Identify which cell holds the provided text, then report its [x, y] central coordinate. 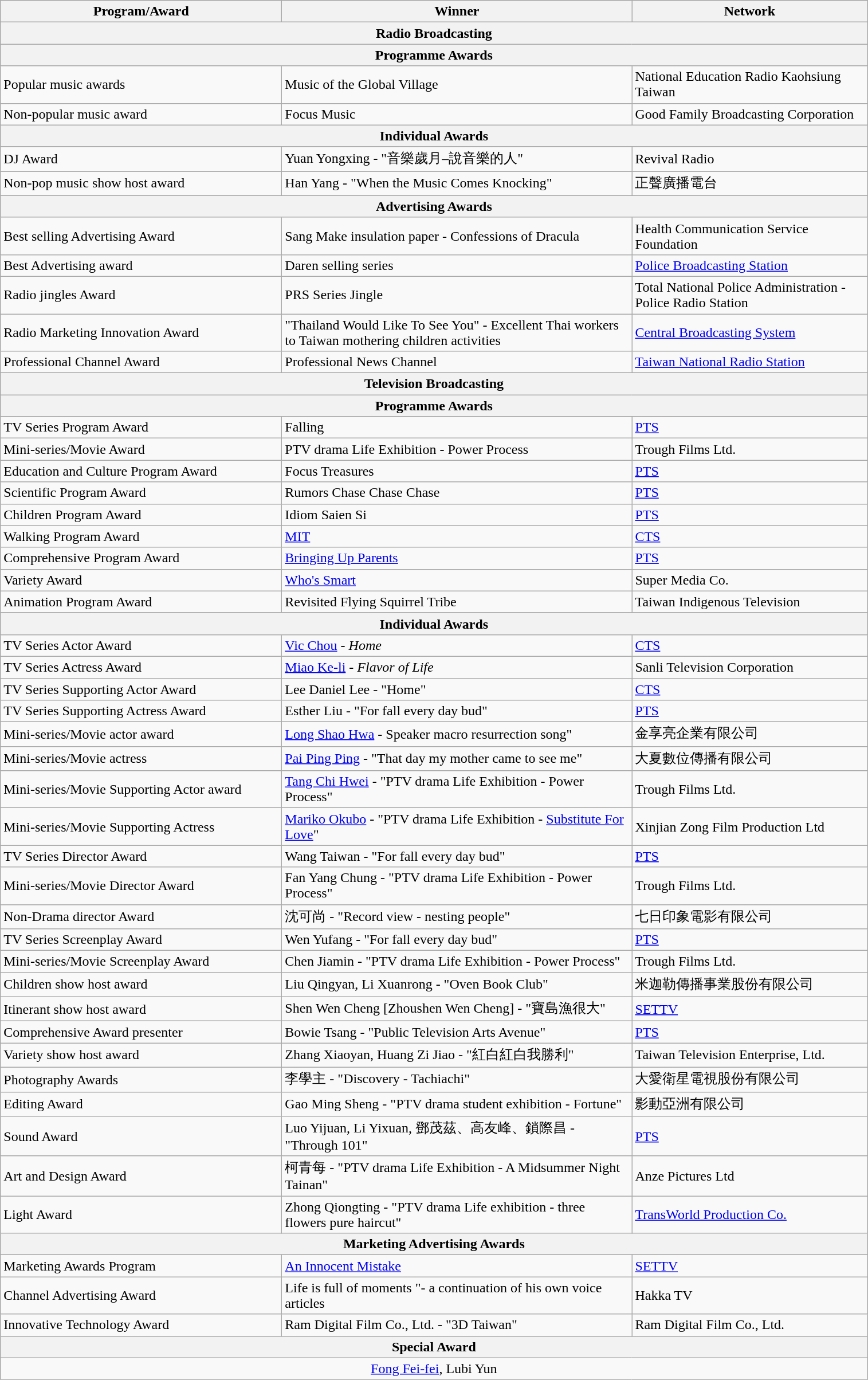
Scientific Program Award [141, 493]
Rumors Chase Chase Chase [457, 493]
Life is full of moments "- a continuation of his own voice articles [457, 1295]
Sound Award [141, 1136]
Professional Channel Award [141, 362]
Idiom Saien Si [457, 515]
正聲廣播電台 [749, 183]
沈可尚 - "Record view - nesting people" [457, 917]
大夏數位傳播有限公司 [749, 759]
Innovative Technology Award [141, 1325]
DJ Award [141, 159]
影動亞洲有限公司 [749, 1104]
七日印象電影有限公司 [749, 917]
Variety Award [141, 580]
Fong Fei-fei, Lubi Yun [434, 1369]
Walking Program Award [141, 536]
Shen Wen Cheng [Zhoushen Wen Cheng] - "寶島漁很大" [457, 1009]
Long Shao Hwa - Speaker macro resurrection song" [457, 735]
Animation Program Award [141, 602]
Vic Chou - Home [457, 645]
Editing Award [141, 1104]
Xinjian Zong Film Production Ltd [749, 826]
Ram Digital Film Co., Ltd. - "3D Taiwan" [457, 1325]
Focus Music [457, 114]
Yuan Yongxing - "音樂歲月–說音樂的人" [457, 159]
Itinerant show host award [141, 1009]
Gao Ming Sheng - "PTV drama student exhibition - Fortune" [457, 1104]
MIT [457, 536]
李學主 - "Discovery - Tachiachi" [457, 1080]
Children Program Award [141, 515]
Photography Awards [141, 1080]
Art and Design Award [141, 1176]
Mariko Okubo - "PTV drama Life Exhibition - Substitute For Love" [457, 826]
Mini-series/Movie Supporting Actor award [141, 790]
Pai Ping Ping - "That day my mother came to see me" [457, 759]
Sanli Television Corporation [749, 667]
Professional News Channel [457, 362]
Music of the Global Village [457, 85]
Police Broadcasting Station [749, 265]
Miao Ke-li - Flavor of Life [457, 667]
Comprehensive Award presenter [141, 1032]
Best Advertising award [141, 265]
"Thailand Would Like To See You" - Excellent Thai workers to Taiwan mothering children activities [457, 332]
Daren selling series [457, 265]
Channel Advertising Award [141, 1295]
Good Family Broadcasting Corporation [749, 114]
Health Communication Service Foundation [749, 236]
Winner [457, 11]
Super Media Co. [749, 580]
TV Series Supporting Actor Award [141, 689]
Lee Daniel Lee - "Home" [457, 689]
Bowie Tsang - "Public Television Arts Avenue" [457, 1032]
Wang Taiwan - "For fall every day bud" [457, 856]
Falling [457, 428]
Radio Marketing Innovation Award [141, 332]
Variety show host award [141, 1056]
Mini-series/Movie Screenplay Award [141, 962]
Esther Liu - "For fall every day bud" [457, 711]
Taiwan Indigenous Television [749, 602]
Non-popular music award [141, 114]
Central Broadcasting System [749, 332]
Fan Yang Chung - "PTV drama Life Exhibition - Power Process" [457, 886]
Liu Qingyan, Li Xuanrong - "Oven Book Club" [457, 985]
TV Series Program Award [141, 428]
柯青每 - "PTV drama Life Exhibition - A Midsummer Night Tainan" [457, 1176]
Focus Treasures [457, 471]
Advertising Awards [434, 206]
Chen Jiamin - "PTV drama Life Exhibition - Power Process" [457, 962]
Light Award [141, 1215]
Comprehensive Program Award [141, 558]
Taiwan National Radio Station [749, 362]
米迦勒傳播事業股份有限公司 [749, 985]
Marketing Advertising Awards [434, 1244]
Radio Broadcasting [434, 33]
Wen Yufang - "For fall every day bud" [457, 940]
Mini-series/Movie actress [141, 759]
Non-Drama director Award [141, 917]
TransWorld Production Co. [749, 1215]
National Education Radio Kaohsiung Taiwan [749, 85]
Revival Radio [749, 159]
Marketing Awards Program [141, 1266]
Ram Digital Film Co., Ltd. [749, 1325]
Hakka TV [749, 1295]
An Innocent Mistake [457, 1266]
Han Yang - "When the Music Comes Knocking" [457, 183]
金享亮企業有限公司 [749, 735]
Total National Police Administration - Police Radio Station [749, 295]
Who's Smart [457, 580]
Mini-series/Movie Supporting Actress [141, 826]
PRS Series Jingle [457, 295]
TV Series Screenplay Award [141, 940]
Revisited Flying Squirrel Tribe [457, 602]
Program/Award [141, 11]
Best selling Advertising Award [141, 236]
TV Series Director Award [141, 856]
Mini-series/Movie Award [141, 449]
Mini-series/Movie actor award [141, 735]
Taiwan Television Enterprise, Ltd. [749, 1056]
Popular music awards [141, 85]
TV Series Supporting Actress Award [141, 711]
TV Series Actor Award [141, 645]
Zhang Xiaoyan, Huang Zi Jiao - "紅白紅白我勝利" [457, 1056]
Mini-series/Movie Director Award [141, 886]
Bringing Up Parents [457, 558]
PTV drama Life Exhibition - Power Process [457, 449]
Luo Yijuan, Li Yixuan, 鄧茂茲、高友峰、鎖際昌 - "Through 101" [457, 1136]
TV Series Actress Award [141, 667]
Tang Chi Hwei - "PTV drama Life Exhibition - Power Process" [457, 790]
Children show host award [141, 985]
Radio jingles Award [141, 295]
Sang Make insulation paper - Confessions of Dracula [457, 236]
Network [749, 11]
Education and Culture Program Award [141, 471]
大愛衛星電視股份有限公司 [749, 1080]
Anze Pictures Ltd [749, 1176]
Television Broadcasting [434, 384]
Non-pop music show host award [141, 183]
Special Award [434, 1347]
Zhong Qiongting - "PTV drama Life exhibition - three flowers pure haircut" [457, 1215]
